Scan for the cell matching the given text and deliver its (X, Y) coordinate at center. 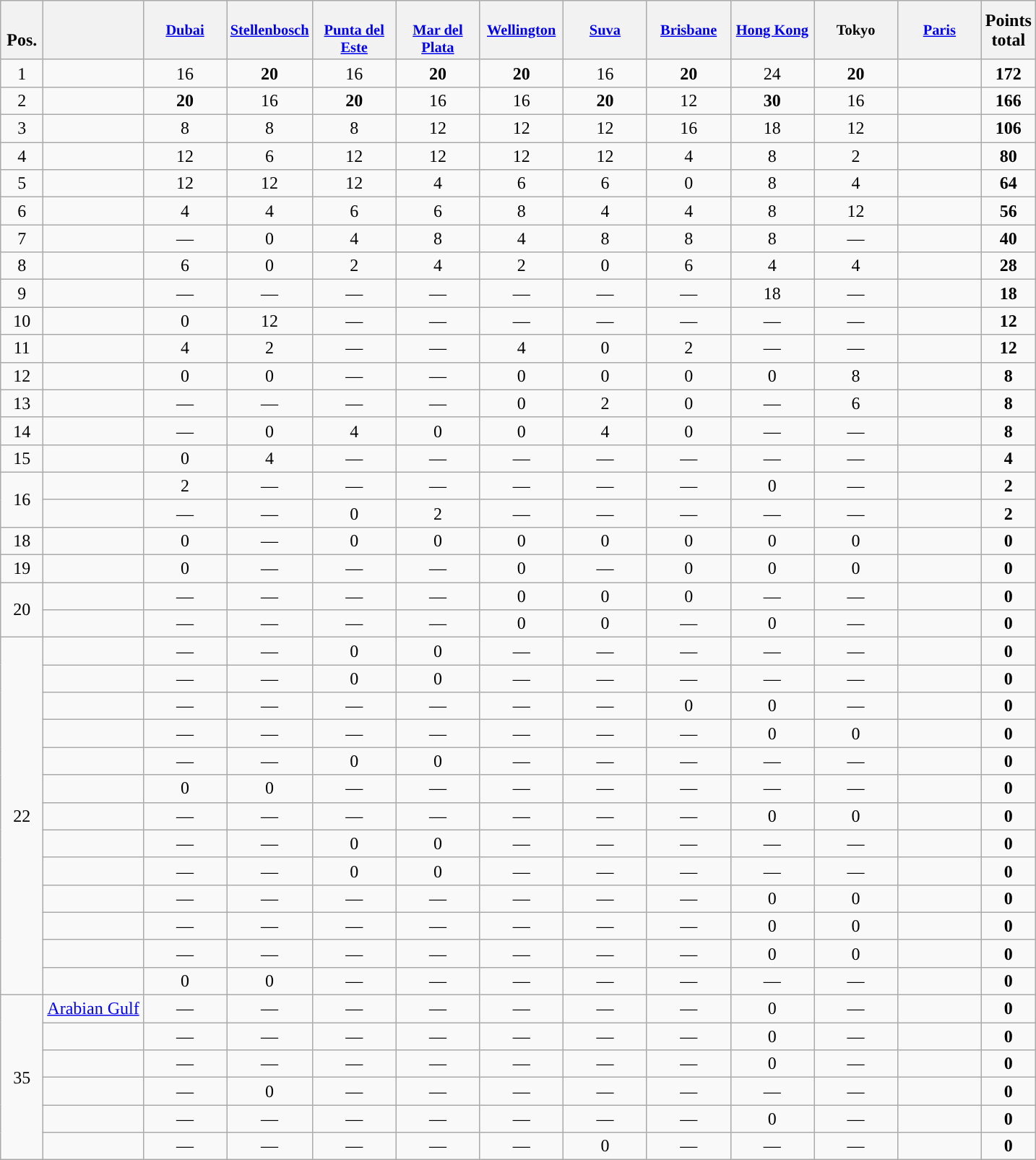
10 (22, 321)
106 (1009, 129)
7 (22, 239)
Hong Kong (772, 30)
14 (22, 431)
166 (1009, 100)
30 (772, 100)
Paris (939, 30)
Suva (605, 30)
1 (22, 73)
22 (22, 817)
40 (1009, 239)
Wellington (522, 30)
64 (1009, 184)
Arabian Gulf (93, 1009)
9 (22, 293)
Brisbane (688, 30)
3 (22, 129)
80 (1009, 156)
Punta del Este (354, 30)
5 (22, 184)
19 (22, 569)
Dubai (185, 30)
172 (1009, 73)
Tokyo (856, 30)
13 (22, 403)
Stellenbosch (269, 30)
Mar del Plata (438, 30)
Pointstotal (1009, 30)
15 (22, 458)
11 (22, 348)
24 (772, 73)
Pos. (22, 30)
28 (1009, 266)
35 (22, 1078)
56 (1009, 211)
